Output the (x, y) coordinate of the center of the cell containing the given text.  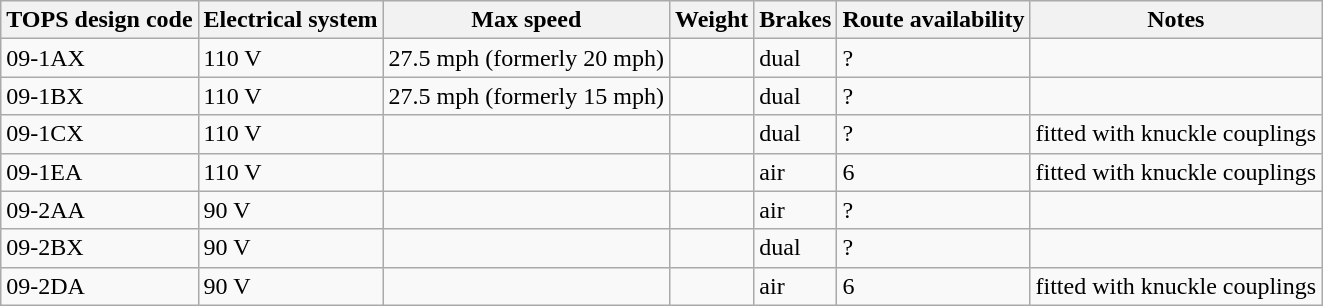
09-2DA (100, 286)
Max speed (526, 20)
Notes (1176, 20)
27.5 mph (formerly 15 mph) (526, 96)
TOPS design code (100, 20)
09-1BX (100, 96)
Weight (711, 20)
27.5 mph (formerly 20 mph) (526, 58)
09-1CX (100, 134)
09-2AA (100, 210)
09-1EA (100, 172)
09-2BX (100, 248)
Electrical system (290, 20)
Route availability (934, 20)
09-1AX (100, 58)
Brakes (796, 20)
